Detect which cell encompasses the target text, then output its (x, y) center coordinate. 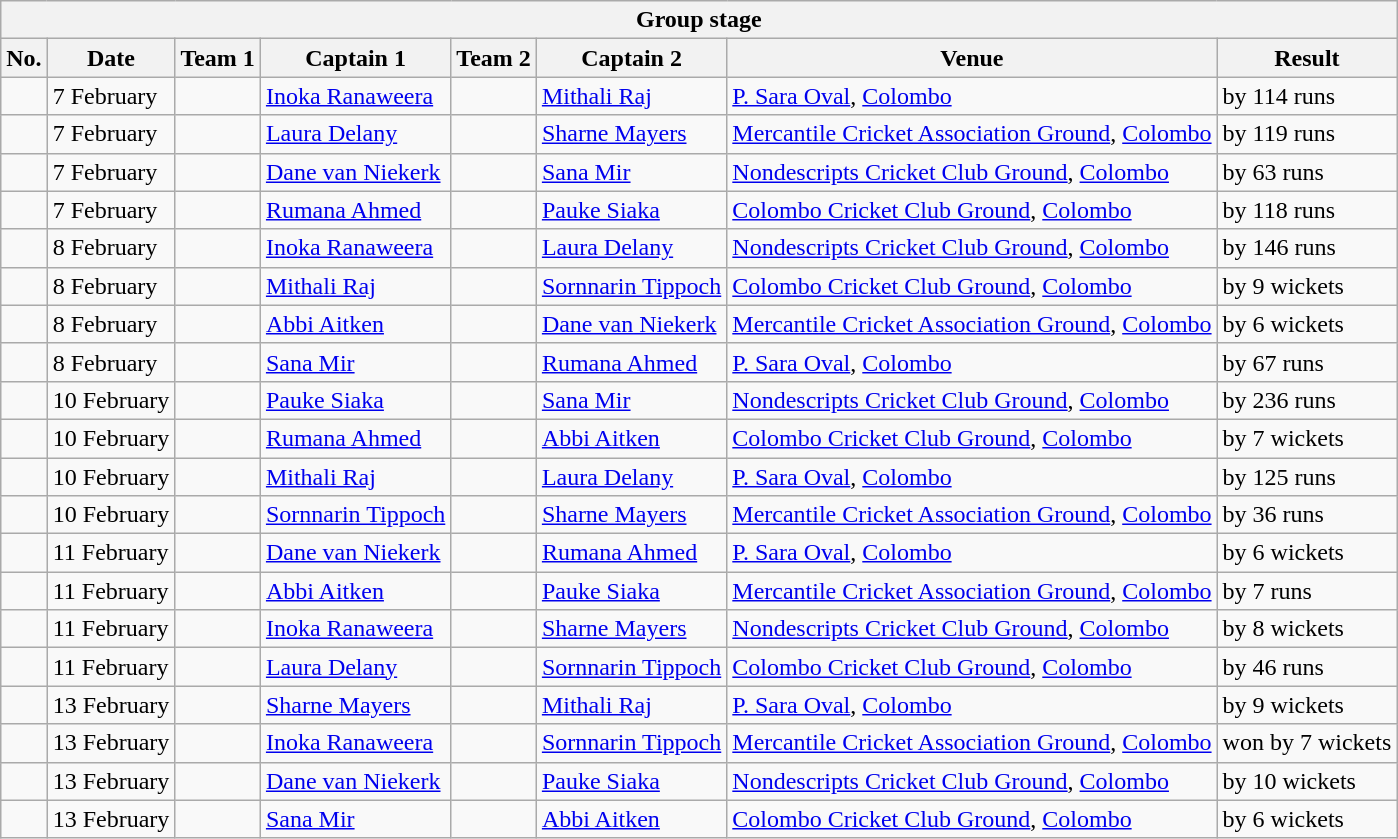
by 236 runs (1307, 400)
Team 2 (494, 58)
by 10 wickets (1307, 781)
won by 7 wickets (1307, 743)
by 63 runs (1307, 172)
by 8 wickets (1307, 629)
Venue (972, 58)
Captain 2 (631, 58)
Captain 1 (355, 58)
by 119 runs (1307, 134)
Result (1307, 58)
by 7 runs (1307, 591)
by 46 runs (1307, 667)
by 7 wickets (1307, 438)
Team 1 (218, 58)
by 118 runs (1307, 210)
No. (24, 58)
Date (111, 58)
by 67 runs (1307, 362)
by 125 runs (1307, 477)
Group stage (699, 20)
by 114 runs (1307, 96)
by 36 runs (1307, 515)
by 146 runs (1307, 248)
